Extract the [x, y] coordinate from the center of the cell holding the provided text.  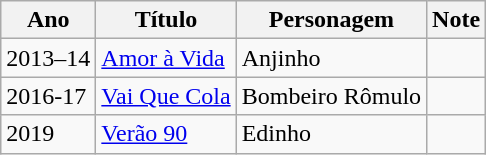
Note [456, 20]
2016-17 [48, 96]
2013–14 [48, 58]
Anjinho [331, 58]
Ano [48, 20]
Bombeiro Rômulo [331, 96]
2019 [48, 134]
Título [166, 20]
Vai Que Cola [166, 96]
Edinho [331, 134]
Amor à Vida [166, 58]
Verão 90 [166, 134]
Personagem [331, 20]
